Pinpoint the cell where the given text exists, returning its [x, y] midpoint coordinate. 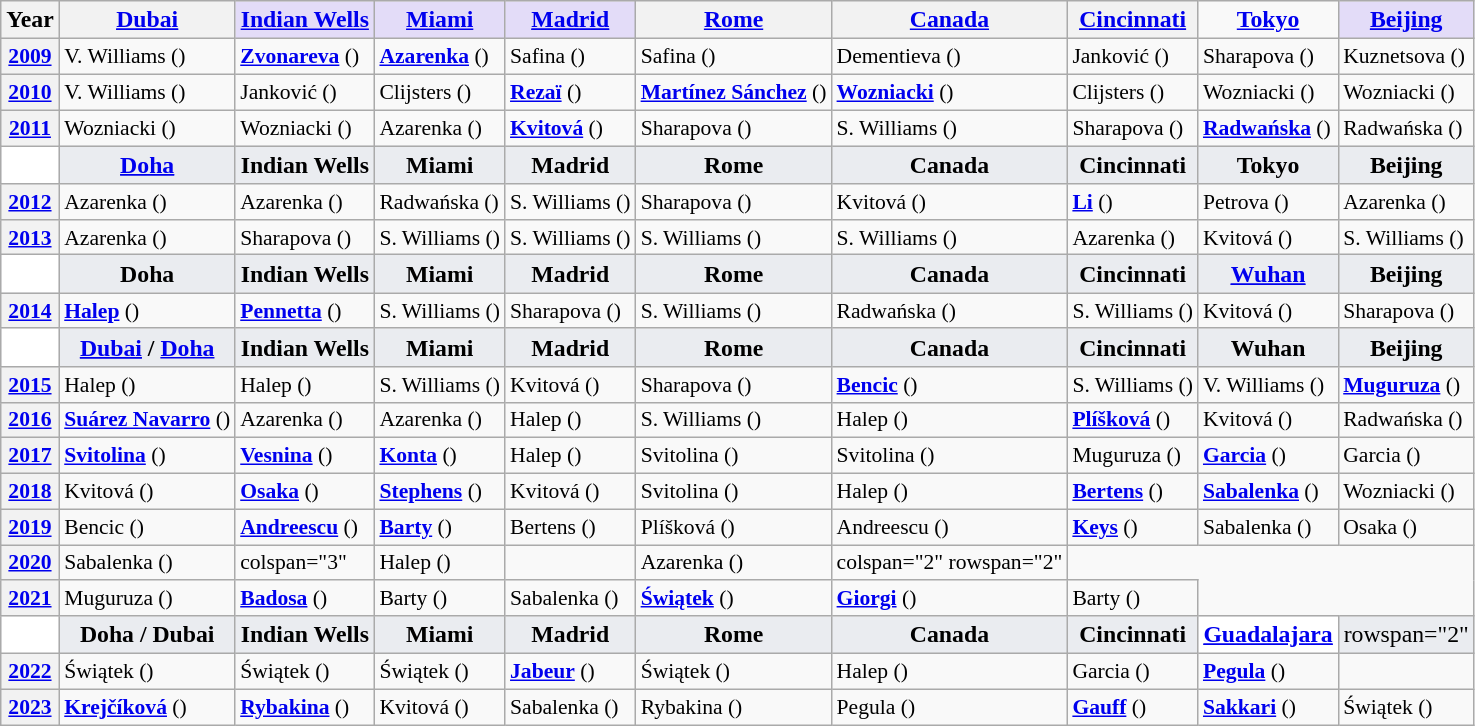
Sakkari () [1268, 708]
Li () [1132, 202]
Dubai / Doha [147, 348]
2011 [30, 128]
Dubai [147, 20]
2009 [30, 57]
Zvonareva () [304, 57]
2019 [30, 527]
2021 [30, 599]
rowspan="2" [1406, 635]
colspan="3" [304, 563]
Gauff () [1132, 708]
Suárez Navarro () [147, 420]
2015 [30, 385]
Keys () [1132, 527]
2018 [30, 492]
Pennetta () [304, 311]
Krejčíková () [147, 708]
Konta () [440, 456]
Petrova () [1268, 202]
Guadalajara [1268, 635]
Kuznetsova () [1406, 57]
colspan="2" rowspan="2" [950, 563]
2022 [30, 672]
2010 [30, 93]
Year [30, 20]
2023 [30, 708]
Rezaï () [570, 93]
Doha / Dubai [147, 635]
2013 [30, 238]
2014 [30, 311]
2020 [30, 563]
2017 [30, 456]
Martínez Sánchez () [734, 93]
Vesnina () [304, 456]
2016 [30, 420]
Stephens () [440, 492]
Dementieva () [950, 57]
2012 [30, 202]
Badosa () [304, 599]
Giorgi () [950, 599]
Jabeur () [570, 672]
